Extract the (x, y) coordinate from the center of the cell holding the provided text.  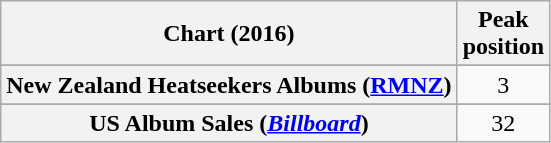
Chart (2016) (229, 34)
New Zealand Heatseekers Albums (RMNZ) (229, 85)
US Album Sales (Billboard) (229, 123)
3 (503, 85)
Peak position (503, 34)
32 (503, 123)
